Identify which cell holds the provided text, then report its (X, Y) central coordinate. 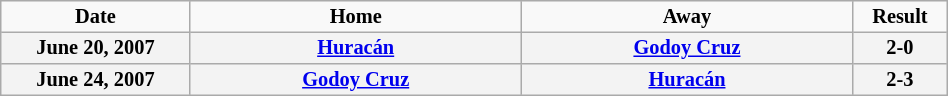
2-0 (900, 48)
Date (96, 17)
June 24, 2007 (96, 80)
Away (686, 17)
Home (356, 17)
June 20, 2007 (96, 48)
2-3 (900, 80)
Result (900, 17)
